Detect which cell encompasses the target text, then output its [X, Y] center coordinate. 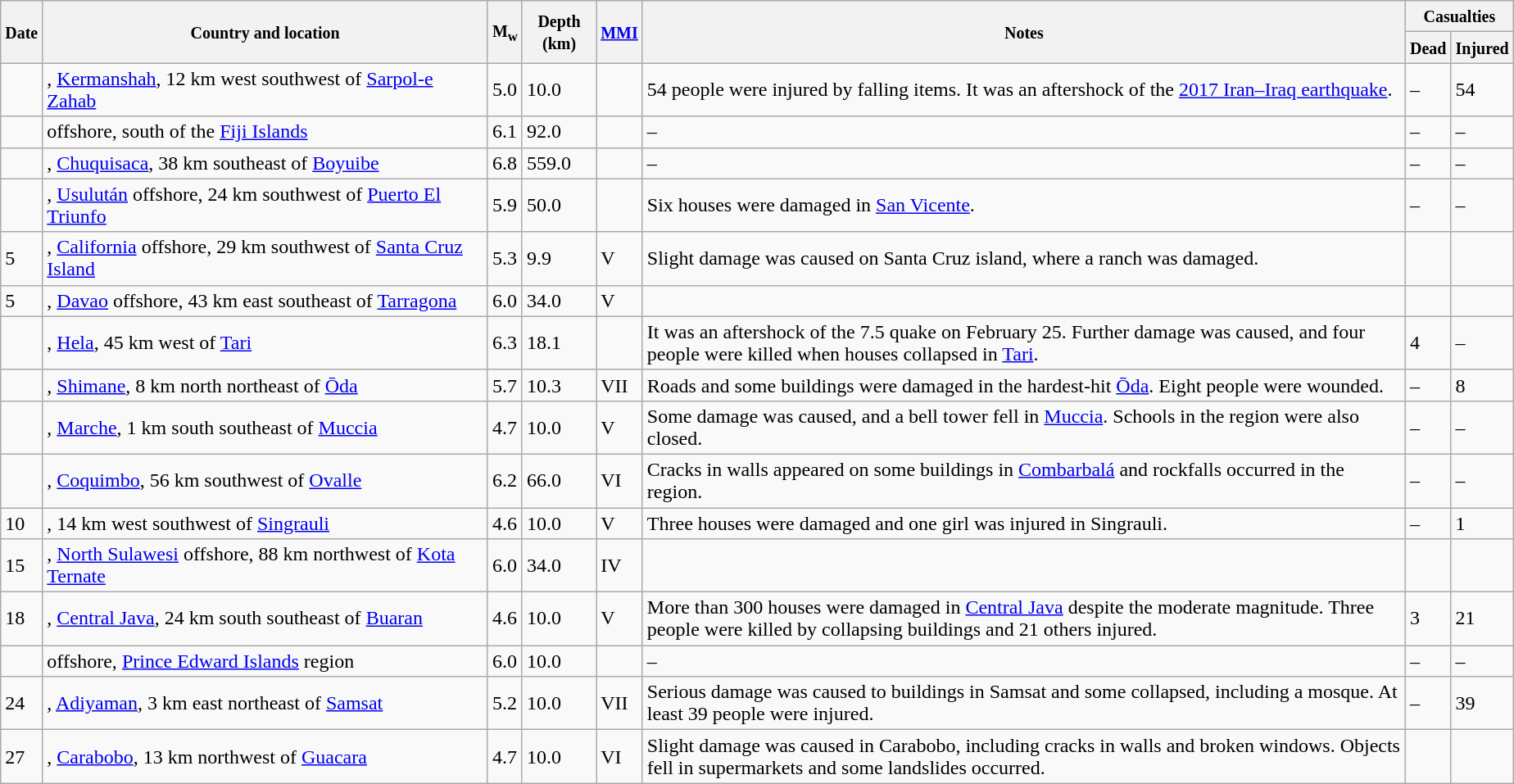
8 [1482, 385]
offshore, Prince Edward Islands region [265, 661]
Country and location [265, 32]
, Adiyaman, 3 km east northeast of Samsat [265, 703]
92.0 [559, 132]
, Davao offshore, 43 km east southeast of Tarragona [265, 301]
, 14 km west southwest of Singrauli [265, 523]
10.3 [559, 385]
, North Sulawesi offshore, 88 km northwest of Kota Ternate [265, 565]
54 people were injured by falling items. It was an aftershock of the 2017 Iran–Iraq earthquake. [1024, 90]
559.0 [559, 163]
Six houses were damaged in San Vicente. [1024, 205]
5.3 [505, 259]
, Kermanshah, 12 km west southwest of Sarpol-e Zahab [265, 90]
10 [21, 523]
21 [1482, 619]
offshore, south of the Fiji Islands [265, 132]
18.1 [559, 342]
MMI [619, 32]
It was an aftershock of the 7.5 quake on February 25. Further damage was caused, and four people were killed when houses collapsed in Tari. [1024, 342]
6.3 [505, 342]
1 [1482, 523]
, Coquimbo, 56 km southwest of Ovalle [265, 480]
Three houses were damaged and one girl was injured in Singrauli. [1024, 523]
, Chuquisaca, 38 km southeast of Boyuibe [265, 163]
, California offshore, 29 km southwest of Santa Cruz Island [265, 259]
54 [1482, 90]
Depth (km) [559, 32]
Serious damage was caused to buildings in Samsat and some collapsed, including a mosque. At least 39 people were injured. [1024, 703]
, Marche, 1 km south southeast of Muccia [265, 428]
5.9 [505, 205]
Casualties [1459, 16]
5.7 [505, 385]
50.0 [559, 205]
Mw [505, 32]
, Usulután offshore, 24 km southwest of Puerto El Triunfo [265, 205]
4 [1428, 342]
Notes [1024, 32]
Slight damage was caused in Carabobo, including cracks in walls and broken windows. Objects fell in supermarkets and some landslides occurred. [1024, 757]
Date [21, 32]
, Carabobo, 13 km northwest of Guacara [265, 757]
IV [619, 565]
, Hela, 45 km west of Tari [265, 342]
15 [21, 565]
Cracks in walls appeared on some buildings in Combarbalá and rockfalls occurred in the region. [1024, 480]
18 [21, 619]
Some damage was caused, and a bell tower fell in Muccia. Schools in the region were also closed. [1024, 428]
Roads and some buildings were damaged in the hardest-hit Ōda. Eight people were wounded. [1024, 385]
Slight damage was caused on Santa Cruz island, where a ranch was damaged. [1024, 259]
39 [1482, 703]
6.8 [505, 163]
Injured [1482, 48]
, Shimane, 8 km north northeast of Ōda [265, 385]
5.0 [505, 90]
9.9 [559, 259]
3 [1428, 619]
27 [21, 757]
, Central Java, 24 km south southeast of Buaran [265, 619]
6.2 [505, 480]
Dead [1428, 48]
66.0 [559, 480]
6.1 [505, 132]
5.2 [505, 703]
24 [21, 703]
